Pinpoint the cell where the given text exists, returning its (x, y) midpoint coordinate. 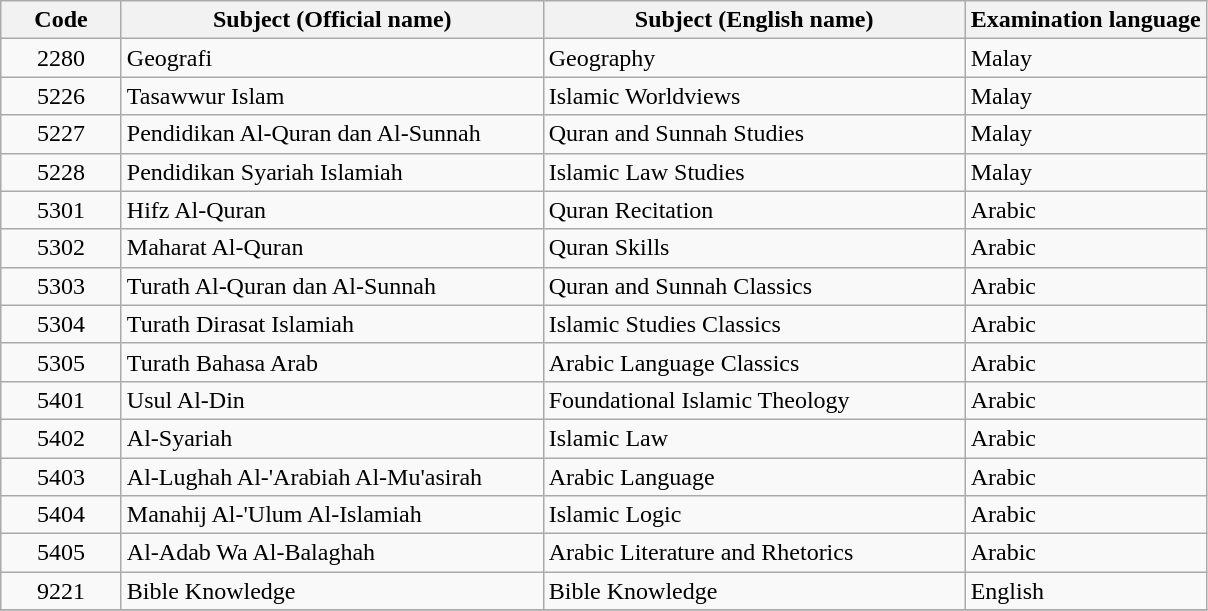
Al-Syariah (332, 438)
2280 (62, 58)
Islamic Worldviews (754, 96)
5303 (62, 286)
Turath Al-Quran dan Al-Sunnah (332, 286)
Tasawwur Islam (332, 96)
Maharat Al-Quran (332, 248)
5301 (62, 210)
9221 (62, 591)
5226 (62, 96)
5227 (62, 134)
5402 (62, 438)
Turath Dirasat Islamiah (332, 324)
Quran Skills (754, 248)
Islamic Logic (754, 515)
Turath Bahasa Arab (332, 362)
Manahij Al-'Ulum Al-Islamiah (332, 515)
English (1086, 591)
Hifz Al-Quran (332, 210)
Examination language (1086, 20)
Islamic Law (754, 438)
Islamic Studies Classics (754, 324)
5302 (62, 248)
Islamic Law Studies (754, 172)
Arabic Language Classics (754, 362)
Subject (Official name) (332, 20)
5401 (62, 400)
Arabic Language (754, 477)
Al-Adab Wa Al-Balaghah (332, 553)
Quran and Sunnah Studies (754, 134)
5405 (62, 553)
Pendidikan Al-Quran dan Al-Sunnah (332, 134)
5304 (62, 324)
Usul Al-Din (332, 400)
Al-Lughah Al-'Arabiah Al-Mu'asirah (332, 477)
Pendidikan Syariah Islamiah (332, 172)
Code (62, 20)
5403 (62, 477)
Foundational Islamic Theology (754, 400)
Quran Recitation (754, 210)
5404 (62, 515)
5305 (62, 362)
Subject (English name) (754, 20)
Quran and Sunnah Classics (754, 286)
Arabic Literature and Rhetorics (754, 553)
Geography (754, 58)
5228 (62, 172)
Geografi (332, 58)
